For the text-containing cell, return its midpoint in [x, y] coordinate format. 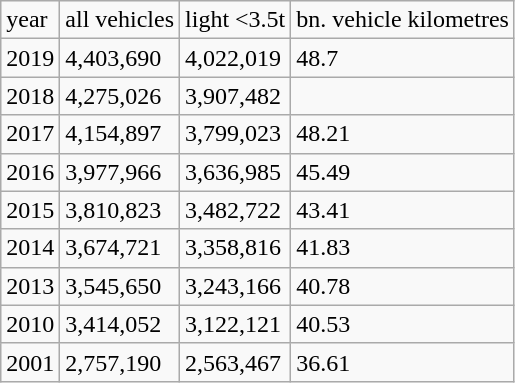
3,358,816 [236, 248]
3,674,721 [120, 248]
4,022,019 [236, 58]
48.7 [403, 58]
48.21 [403, 134]
2016 [30, 172]
43.41 [403, 210]
41.83 [403, 248]
2,757,190 [120, 362]
3,907,482 [236, 96]
3,799,023 [236, 134]
2001 [30, 362]
3,810,823 [120, 210]
2019 [30, 58]
4,403,690 [120, 58]
all vehicles [120, 20]
2014 [30, 248]
2010 [30, 324]
3,414,052 [120, 324]
45.49 [403, 172]
4,275,026 [120, 96]
3,545,650 [120, 286]
bn. vehicle kilometres [403, 20]
3,243,166 [236, 286]
3,122,121 [236, 324]
40.53 [403, 324]
3,636,985 [236, 172]
2017 [30, 134]
3,482,722 [236, 210]
2018 [30, 96]
2013 [30, 286]
4,154,897 [120, 134]
2,563,467 [236, 362]
2015 [30, 210]
light <3.5t [236, 20]
year [30, 20]
36.61 [403, 362]
40.78 [403, 286]
3,977,966 [120, 172]
